Provide the (x, y) coordinate of the cell's center where the given text is located.  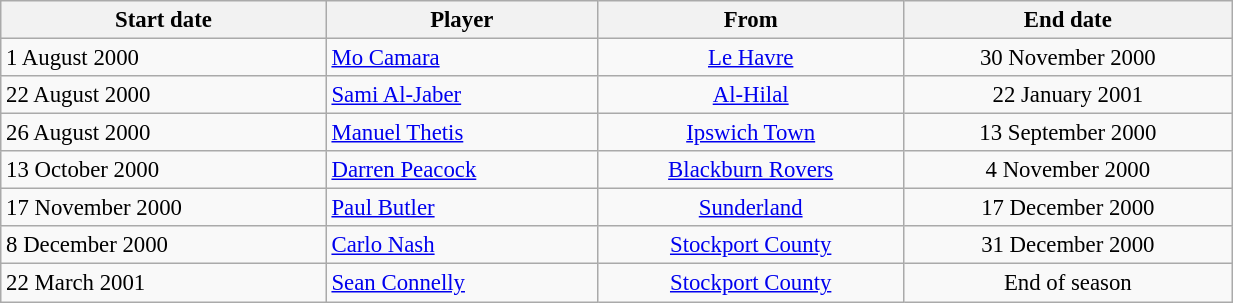
31 December 2000 (1068, 245)
Start date (164, 20)
Paul Butler (462, 208)
From (750, 20)
Manuel Thetis (462, 133)
Carlo Nash (462, 245)
Al-Hilal (750, 95)
8 December 2000 (164, 245)
Darren Peacock (462, 170)
26 August 2000 (164, 133)
End date (1068, 20)
Le Havre (750, 58)
Ipswich Town (750, 133)
22 August 2000 (164, 95)
22 January 2001 (1068, 95)
Mo Camara (462, 58)
Player (462, 20)
Sean Connelly (462, 283)
4 November 2000 (1068, 170)
13 October 2000 (164, 170)
Sami Al-Jaber (462, 95)
17 December 2000 (1068, 208)
17 November 2000 (164, 208)
13 September 2000 (1068, 133)
Blackburn Rovers (750, 170)
30 November 2000 (1068, 58)
End of season (1068, 283)
Sunderland (750, 208)
1 August 2000 (164, 58)
22 March 2001 (164, 283)
